For the text-containing cell, return its midpoint in (x, y) coordinate format. 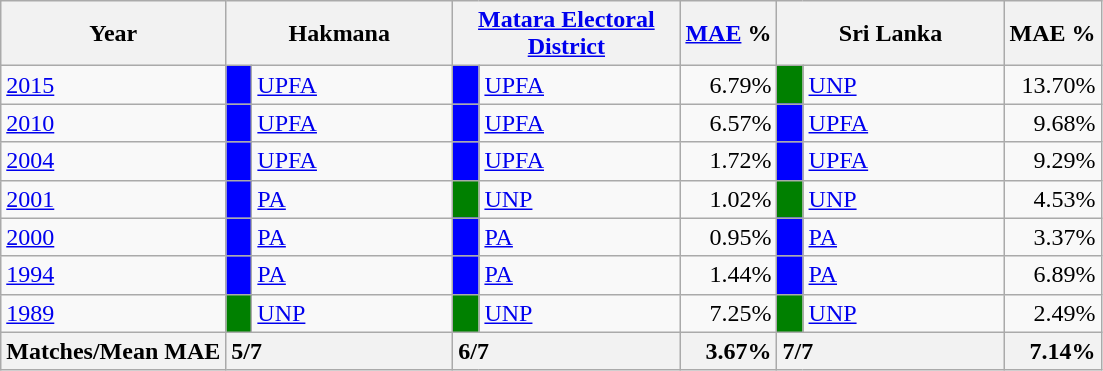
0.95% (728, 237)
6.79% (728, 85)
Matches/Mean MAE (114, 351)
2015 (114, 85)
1.02% (728, 199)
Sri Lanka (890, 34)
1989 (114, 313)
7.25% (728, 313)
2001 (114, 199)
6.57% (728, 123)
Year (114, 34)
1.44% (728, 275)
9.68% (1052, 123)
Matara Electoral District (566, 34)
5/7 (340, 351)
7/7 (890, 351)
3.37% (1052, 237)
1.72% (728, 161)
3.67% (728, 351)
6/7 (566, 351)
2004 (114, 161)
4.53% (1052, 199)
13.70% (1052, 85)
9.29% (1052, 161)
7.14% (1052, 351)
2010 (114, 123)
1994 (114, 275)
2.49% (1052, 313)
2000 (114, 237)
6.89% (1052, 275)
Hakmana (340, 34)
